From the cell containing the given text, extract its center point as (x, y) coordinate. 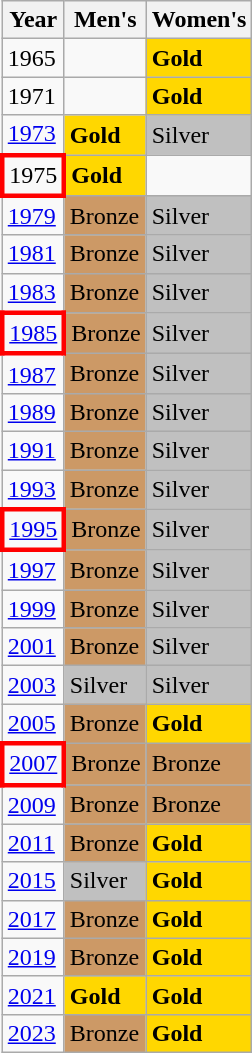
2011 (33, 843)
1985 (33, 334)
Women's (199, 20)
1991 (33, 450)
1987 (33, 374)
1981 (33, 254)
1983 (33, 293)
1995 (33, 530)
1973 (33, 135)
2007 (33, 764)
2021 (33, 995)
1993 (33, 490)
2015 (33, 881)
1997 (33, 570)
2019 (33, 957)
1965 (33, 58)
1979 (33, 216)
1975 (33, 174)
1971 (33, 96)
2003 (33, 685)
Year (33, 20)
2005 (33, 724)
2017 (33, 919)
1999 (33, 609)
2009 (33, 804)
1989 (33, 412)
2001 (33, 647)
2023 (33, 1033)
Men's (105, 20)
